Pinpoint the cell where the given text exists, returning its [x, y] midpoint coordinate. 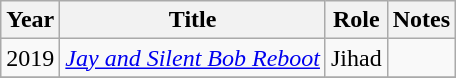
Notes [421, 20]
2019 [30, 58]
Jay and Silent Bob Reboot [193, 58]
Role [356, 20]
Title [193, 20]
Jihad [356, 58]
Year [30, 20]
